Capture the cell that displays the provided text and extract its [X, Y] central coordinate. 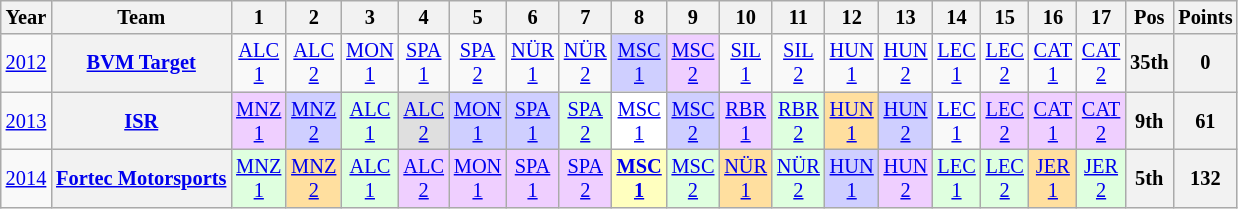
4 [423, 17]
12 [852, 17]
61 [1205, 121]
35th [1149, 63]
7 [586, 17]
0 [1205, 63]
6 [532, 17]
JER2 [1101, 178]
132 [1205, 178]
Team [141, 17]
Year [26, 17]
2013 [26, 121]
1 [258, 17]
16 [1053, 17]
Fortec Motorsports [141, 178]
9 [694, 17]
13 [906, 17]
RBR2 [798, 121]
5 [478, 17]
8 [640, 17]
3 [370, 17]
9th [1149, 121]
11 [798, 17]
10 [746, 17]
Points [1205, 17]
BVM Target [141, 63]
JER1 [1053, 178]
SIL2 [798, 63]
14 [956, 17]
SIL1 [746, 63]
ISR [141, 121]
Pos [1149, 17]
2 [314, 17]
5th [1149, 178]
RBR1 [746, 121]
2012 [26, 63]
17 [1101, 17]
2014 [26, 178]
15 [1005, 17]
